Return [X, Y] of the center of cell containing provided text 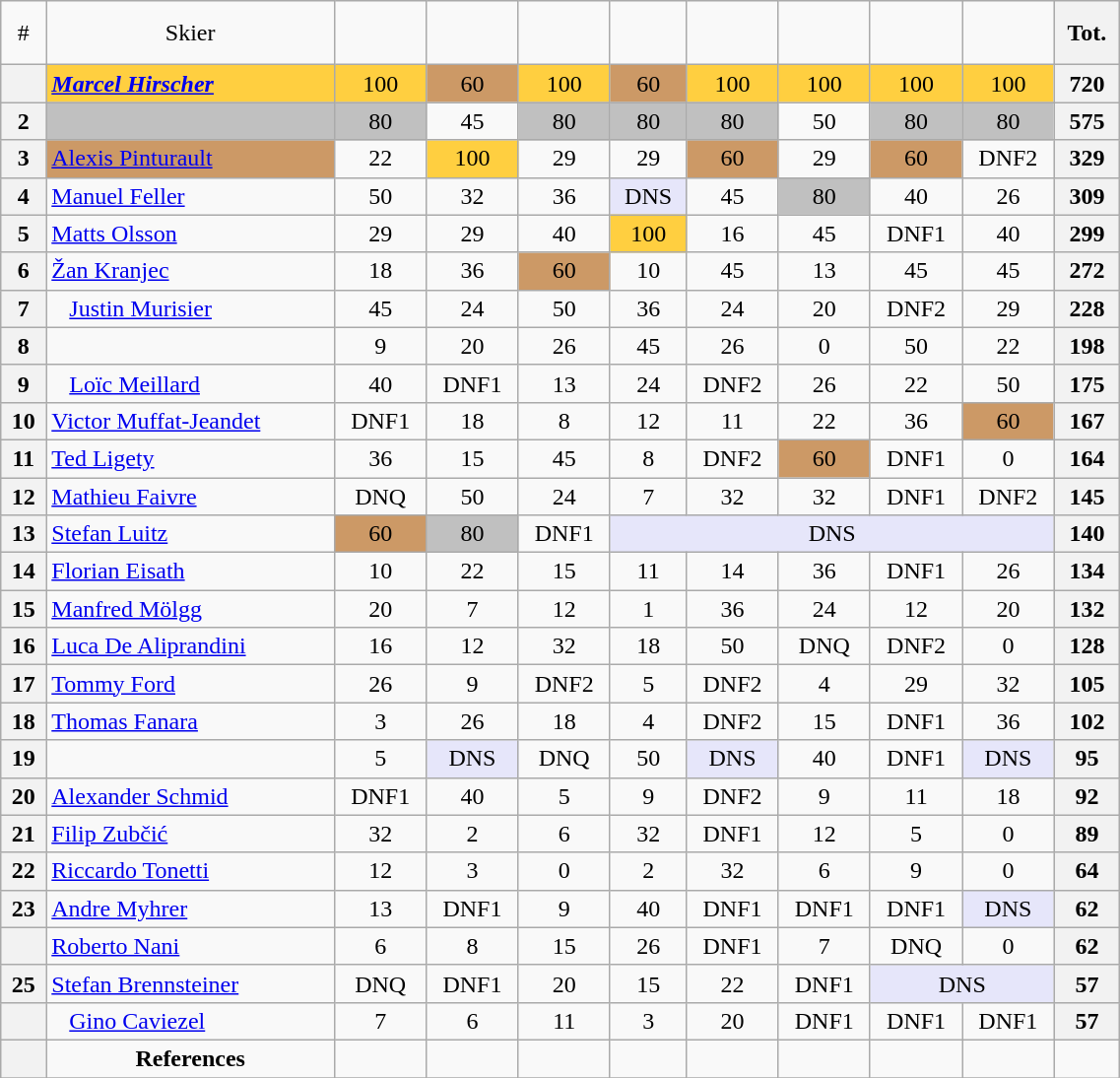
19 [24, 759]
Mathieu Faivre [191, 496]
720 [1087, 84]
Filip Zubčić [191, 834]
299 [1087, 234]
Loïc Meillard [191, 383]
Justin Murisier [191, 308]
134 [1087, 572]
102 [1087, 721]
Žan Kranjec [191, 271]
175 [1087, 383]
# [24, 34]
198 [1087, 346]
Stefan Brennsteiner [191, 983]
Florian Eisath [191, 572]
140 [1087, 534]
272 [1087, 271]
Tommy Ford [191, 684]
95 [1087, 759]
132 [1087, 609]
Riccardo Tonetti [191, 871]
228 [1087, 308]
Tot. [1087, 34]
Skier [191, 34]
105 [1087, 684]
Alexander Schmid [191, 796]
1 [648, 609]
Andre Myhrer [191, 909]
92 [1087, 796]
Alexis Pinturault [191, 159]
309 [1087, 196]
Matts Olsson [191, 234]
Manfred Mölgg [191, 609]
89 [1087, 834]
167 [1087, 421]
145 [1087, 496]
Gino Caviezel [191, 1021]
23 [24, 909]
128 [1087, 646]
25 [24, 983]
References [191, 1058]
Manuel Feller [191, 196]
Roberto Nani [191, 946]
329 [1087, 159]
17 [24, 684]
575 [1087, 121]
21 [24, 834]
Victor Muffat-Jeandet [191, 421]
Marcel Hirscher [191, 84]
Luca De Aliprandini [191, 646]
Ted Ligety [191, 458]
164 [1087, 458]
Thomas Fanara [191, 721]
64 [1087, 871]
Stefan Luitz [191, 534]
